Identify which cell holds the provided text, then report its [X, Y] central coordinate. 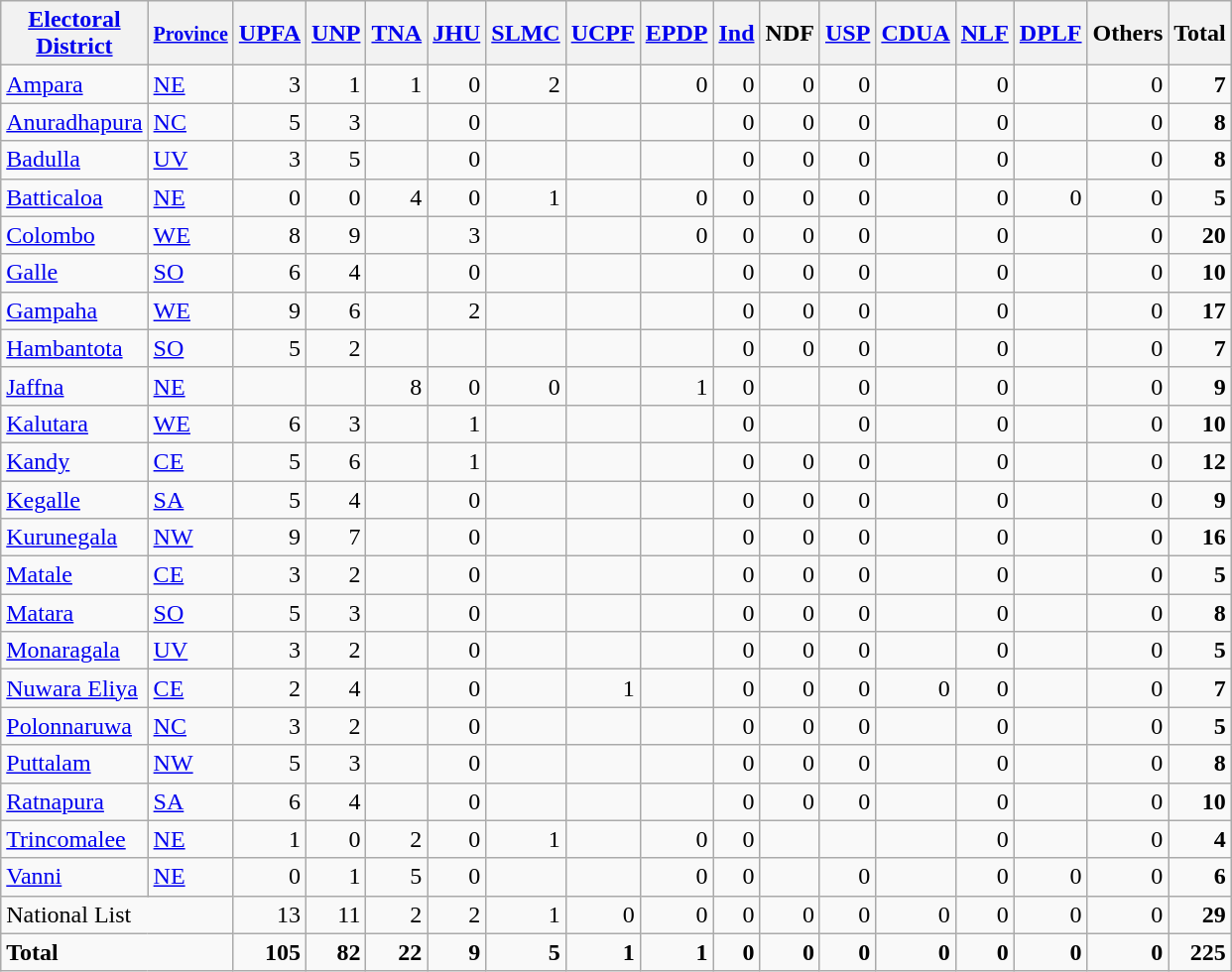
Kandy [74, 461]
Kalutara [74, 424]
12 [1200, 461]
ElectoralDistrict [74, 34]
Badulla [74, 160]
Galle [74, 273]
UNP [336, 34]
Vanni [74, 877]
USP [847, 34]
JHU [456, 34]
UCPF [603, 34]
TNA [397, 34]
17 [1200, 310]
SLMC [526, 34]
22 [397, 952]
National List [117, 914]
Monaragala [74, 651]
20 [1200, 235]
16 [1200, 538]
DPLF [1050, 34]
Polonnaruwa [74, 726]
13 [270, 914]
Nuwara Eliya [74, 688]
225 [1200, 952]
Batticaloa [74, 197]
Ratnapura [74, 801]
EPDP [677, 34]
82 [336, 952]
NLF [984, 34]
Anuradhapura [74, 122]
Gampaha [74, 310]
Trincomalee [74, 839]
CDUA [916, 34]
29 [1200, 914]
Hambantota [74, 348]
105 [270, 952]
UPFA [270, 34]
Province [190, 34]
Matale [74, 575]
Colombo [74, 235]
Ampara [74, 84]
Puttalam [74, 764]
11 [336, 914]
Ind [736, 34]
Kurunegala [74, 538]
Others [1128, 34]
NDF [790, 34]
Jaffna [74, 386]
Kegalle [74, 499]
Matara [74, 613]
